Search for the cell housing the specified text and yield its [x, y] center coordinate. 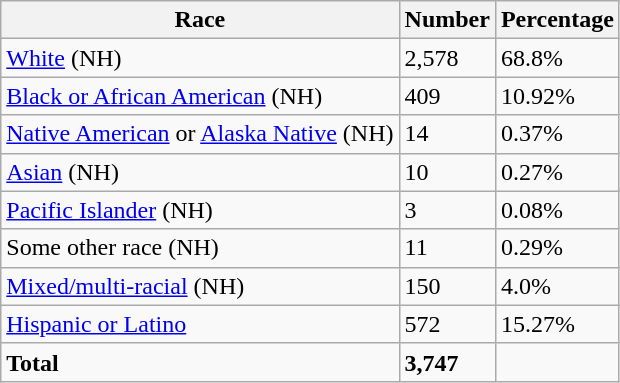
White (NH) [200, 58]
11 [447, 248]
Race [200, 20]
3,747 [447, 362]
Native American or Alaska Native (NH) [200, 134]
10 [447, 172]
4.0% [557, 286]
2,578 [447, 58]
150 [447, 286]
15.27% [557, 324]
10.92% [557, 96]
14 [447, 134]
Number [447, 20]
0.08% [557, 210]
0.27% [557, 172]
68.8% [557, 58]
409 [447, 96]
Black or African American (NH) [200, 96]
3 [447, 210]
Percentage [557, 20]
Pacific Islander (NH) [200, 210]
Total [200, 362]
0.37% [557, 134]
572 [447, 324]
Mixed/multi-racial (NH) [200, 286]
Some other race (NH) [200, 248]
Asian (NH) [200, 172]
Hispanic or Latino [200, 324]
0.29% [557, 248]
